Output the (x, y) coordinate of the center of the cell containing the given text.  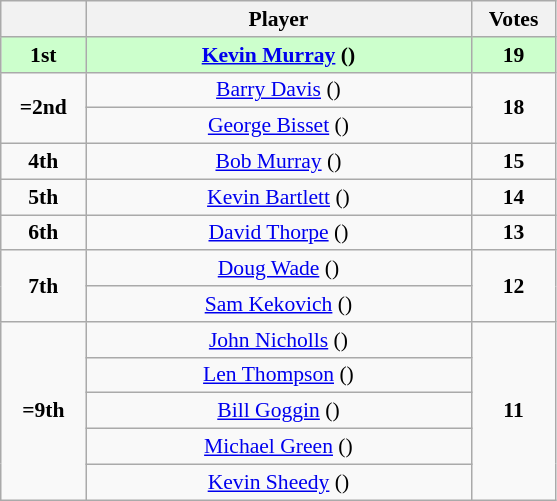
Kevin Bartlett () (278, 197)
David Thorpe () (278, 233)
7th (44, 286)
1st (44, 55)
George Bisset () (278, 126)
Player (278, 19)
Sam Kekovich () (278, 304)
Bob Murray () (278, 162)
Kevin Sheedy () (278, 482)
19 (514, 55)
11 (514, 411)
=2nd (44, 108)
Kevin Murray () (278, 55)
Bill Goggin () (278, 411)
John Nicholls () (278, 340)
13 (514, 233)
12 (514, 286)
=9th (44, 411)
18 (514, 108)
5th (44, 197)
Votes (514, 19)
Michael Green () (278, 447)
Barry Davis () (278, 90)
Len Thompson () (278, 375)
14 (514, 197)
4th (44, 162)
6th (44, 233)
15 (514, 162)
Doug Wade () (278, 269)
